Provide the (x, y) coordinate of the cell's center where the given text is located.  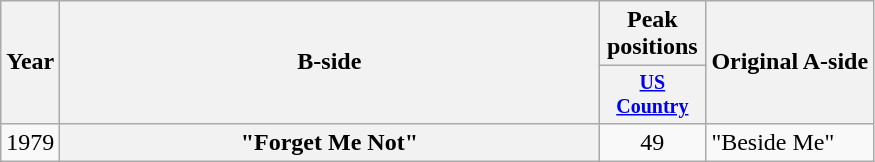
Year (30, 62)
"Beside Me" (790, 142)
B-side (330, 62)
1979 (30, 142)
Original A-side (790, 62)
US Country (652, 94)
49 (652, 142)
Peakpositions (652, 34)
"Forget Me Not" (330, 142)
